Return (x, y) of the center of cell containing provided text 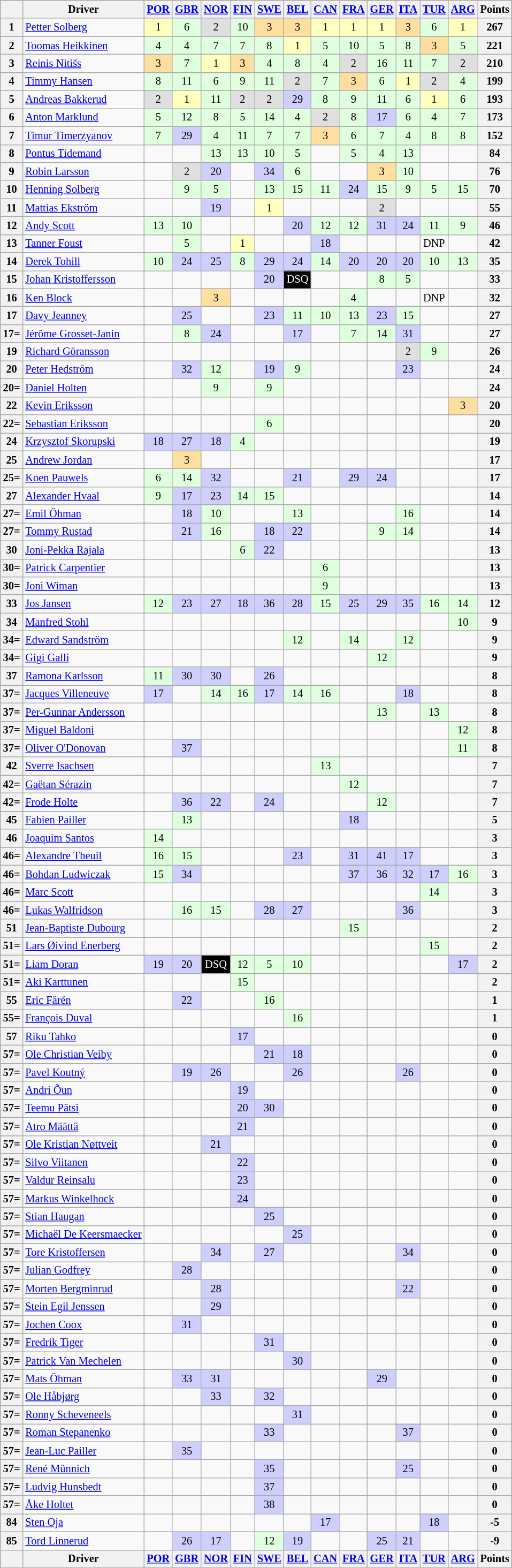
Valdur Reinsalu (83, 1180)
Johan Kristoffersson (83, 279)
Richard Göransson (83, 352)
Jean-Baptiste Dubourg (83, 928)
Marc Scott (83, 892)
Sten Oja (83, 1522)
210 (495, 63)
Ramona Karlsson (83, 676)
Alexander Hvaal (83, 496)
Frode Holte (83, 802)
173 (495, 117)
Atro Määttä (83, 1126)
Tommy Rustad (83, 532)
François Duval (83, 1018)
Patrick Carpentier (83, 568)
Eric Färén (83, 1000)
Andrew Jordan (83, 460)
76 (495, 171)
Jochen Coox (83, 1324)
Manfred Stohl (83, 622)
152 (495, 135)
Joni Wiman (83, 586)
Tord Linnerud (83, 1541)
Åke Holtet (83, 1505)
Reinis Nitišs (83, 63)
38 (270, 1505)
Joaquim Santos (83, 838)
Daniel Holten (83, 388)
Lars Øivind Enerberg (83, 946)
Gigi Galli (83, 658)
Derek Tohill (83, 262)
Alexandre Theuil (83, 856)
Ronny Scheveneels (83, 1415)
Silvo Viitanen (83, 1162)
25= (12, 478)
Morten Bergminrud (83, 1289)
Miguel Baldoni (83, 730)
70 (495, 190)
Edward Sandström (83, 640)
Oliver O'Donovan (83, 748)
Pontus Tidemand (83, 154)
20= (12, 388)
Koen Pauwels (83, 478)
Teemu Pätsi (83, 1108)
Ole Håbjørg (83, 1397)
Andreas Bakkerud (83, 100)
Tore Kristoffersen (83, 1253)
-5 (495, 1522)
Jacques Villeneuve (83, 694)
Andri Õun (83, 1090)
Jérôme Grosset-Janin (83, 334)
Riku Tahko (83, 1036)
Krzysztof Skorupski (83, 442)
Ken Block (83, 298)
Liam Doran (83, 964)
17= (12, 334)
Lukas Walfridson (83, 910)
57 (12, 1036)
Andy Scott (83, 225)
Peter Hedström (83, 369)
Patrick Van Mechelen (83, 1361)
Sverre Isachsen (83, 766)
Mats Öhman (83, 1378)
Jos Jansen (83, 604)
Gaëtan Sérazin (83, 784)
Fredrik Tiger (83, 1343)
267 (495, 27)
Petter Solberg (83, 27)
Ole Kristian Nøttveit (83, 1145)
Emil Öhman (83, 514)
Mattias Ekström (83, 208)
Robin Larsson (83, 171)
221 (495, 46)
Toomas Heikkinen (83, 46)
85 (12, 1541)
199 (495, 81)
Timmy Hansen (83, 81)
Julian Godfrey (83, 1270)
Roman Stepanenko (83, 1433)
Stian Haugan (83, 1216)
22= (12, 423)
-9 (495, 1541)
45 (12, 820)
Kevin Eriksson (83, 406)
Timur Timerzyanov (83, 135)
Henning Solberg (83, 190)
Jean-Luc Pailler (83, 1451)
Fabien Pailler (83, 820)
Aki Karttunen (83, 982)
Stein Egil Jenssen (83, 1307)
Markus Winkelhock (83, 1199)
55= (12, 1018)
193 (495, 100)
Per-Gunnar Andersson (83, 712)
Michaël De Keersmaecker (83, 1234)
Ludvig Hunsbedt (83, 1487)
Joni-Pekka Rajala (83, 550)
Tanner Foust (83, 244)
Pavel Koutný (83, 1072)
Ole Christian Veiby (83, 1054)
51 (12, 928)
Sebastian Eriksson (83, 423)
René Münnich (83, 1468)
Anton Marklund (83, 117)
41 (382, 856)
Bohdan Ludwiczak (83, 874)
Davy Jeanney (83, 315)
